Determine the (X, Y) coordinate at the center of the cell enclosing the given text.  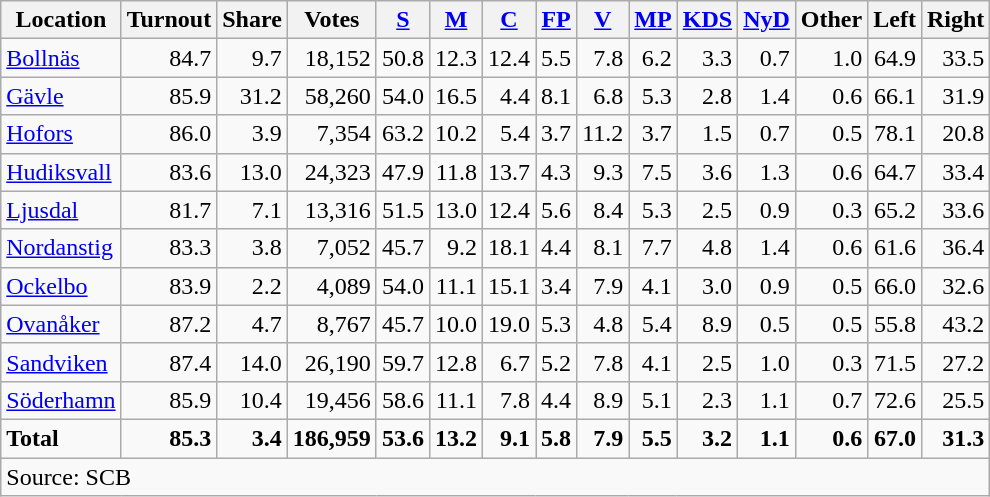
9.1 (510, 438)
1.3 (767, 172)
85.3 (169, 438)
31.3 (955, 438)
Nordanstig (61, 248)
87.2 (169, 324)
Ovanåker (61, 324)
63.2 (402, 134)
13,316 (332, 210)
7.1 (252, 210)
Bollnäs (61, 58)
9.7 (252, 58)
72.6 (895, 400)
12.8 (456, 362)
V (603, 20)
Location (61, 20)
66.0 (895, 286)
67.0 (895, 438)
27.2 (955, 362)
50.8 (402, 58)
8,767 (332, 324)
31.2 (252, 96)
Hudiksvall (61, 172)
Söderhamn (61, 400)
2.8 (707, 96)
10.4 (252, 400)
5.2 (556, 362)
51.5 (402, 210)
87.4 (169, 362)
83.3 (169, 248)
19,456 (332, 400)
Total (61, 438)
7,052 (332, 248)
7,354 (332, 134)
19.0 (510, 324)
61.6 (895, 248)
5.8 (556, 438)
3.2 (707, 438)
FP (556, 20)
32.6 (955, 286)
5.6 (556, 210)
MP (653, 20)
8.4 (603, 210)
9.3 (603, 172)
64.7 (895, 172)
2.3 (707, 400)
S (402, 20)
86.0 (169, 134)
3.0 (707, 286)
4.3 (556, 172)
3.3 (707, 58)
2.2 (252, 286)
C (510, 20)
58.6 (402, 400)
55.8 (895, 324)
12.3 (456, 58)
4.7 (252, 324)
5.1 (653, 400)
33.4 (955, 172)
Ljusdal (61, 210)
10.2 (456, 134)
Left (895, 20)
Right (955, 20)
43.2 (955, 324)
10.0 (456, 324)
64.9 (895, 58)
13.2 (456, 438)
Other (831, 20)
59.7 (402, 362)
3.8 (252, 248)
3.9 (252, 134)
7.5 (653, 172)
47.9 (402, 172)
9.2 (456, 248)
84.7 (169, 58)
Share (252, 20)
26,190 (332, 362)
71.5 (895, 362)
13.7 (510, 172)
31.9 (955, 96)
58,260 (332, 96)
16.5 (456, 96)
33.6 (955, 210)
14.0 (252, 362)
7.7 (653, 248)
24,323 (332, 172)
6.2 (653, 58)
KDS (707, 20)
81.7 (169, 210)
20.8 (955, 134)
53.6 (402, 438)
Ockelbo (61, 286)
15.1 (510, 286)
3.6 (707, 172)
Sandviken (61, 362)
1.5 (707, 134)
6.8 (603, 96)
NyD (767, 20)
33.5 (955, 58)
18,152 (332, 58)
11.2 (603, 134)
Votes (332, 20)
36.4 (955, 248)
11.8 (456, 172)
Gävle (61, 96)
4,089 (332, 286)
186,959 (332, 438)
25.5 (955, 400)
66.1 (895, 96)
83.9 (169, 286)
Turnout (169, 20)
6.7 (510, 362)
M (456, 20)
18.1 (510, 248)
Hofors (61, 134)
83.6 (169, 172)
65.2 (895, 210)
78.1 (895, 134)
Source: SCB (496, 477)
